From the cell containing the given text, extract its center point as [x, y] coordinate. 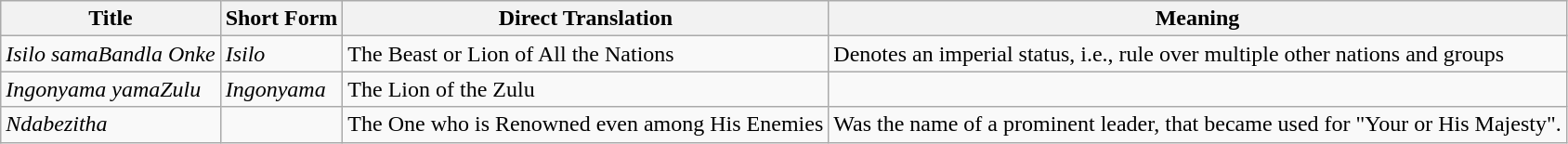
Ingonyama [281, 89]
Denotes an imperial status, i.e., rule over multiple other nations and groups [1197, 54]
Ndabezitha [111, 124]
Ingonyama yamaZulu [111, 89]
The Lion of the Zulu [585, 89]
Isilo samaBandla Onke [111, 54]
Isilo [281, 54]
Title [111, 19]
Direct Translation [585, 19]
Meaning [1197, 19]
Was the name of a prominent leader, that became used for "Your or His Majesty". [1197, 124]
The Beast or Lion of All the Nations [585, 54]
Short Form [281, 19]
The One who is Renowned even among His Enemies [585, 124]
